For the text-containing cell, return its midpoint in [x, y] coordinate format. 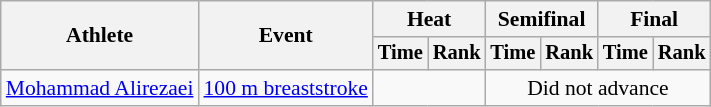
Did not advance [598, 88]
Mohammad Alirezaei [100, 88]
100 m breaststroke [285, 88]
Final [654, 19]
Event [285, 36]
Semifinal [541, 19]
Heat [429, 19]
Athlete [100, 36]
